Provide the [X, Y] coordinate of the cell's center where the given text is located.  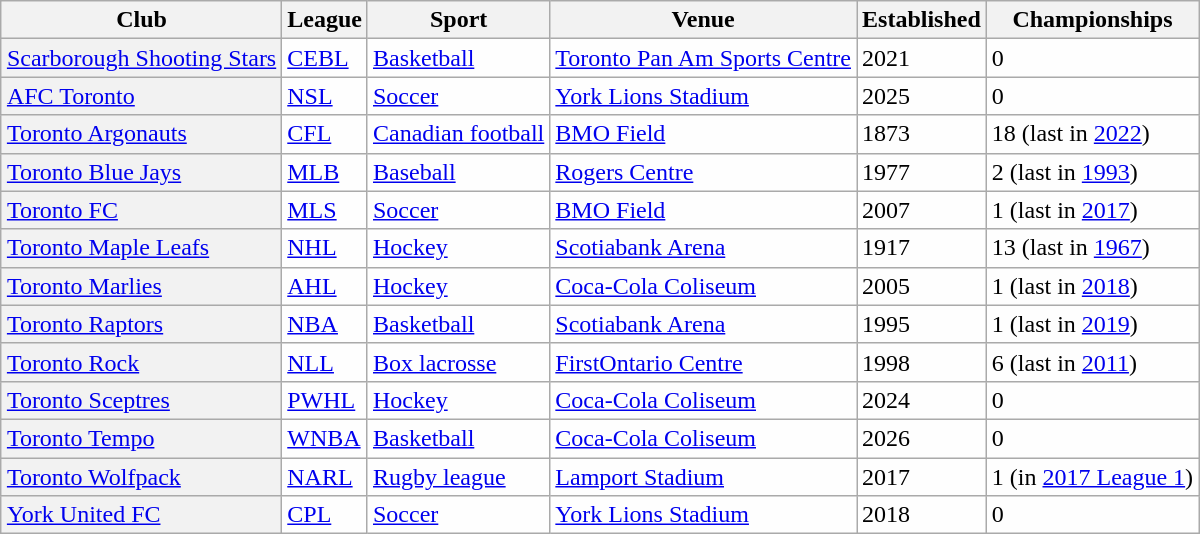
MLB [325, 172]
WNBA [325, 438]
1917 [922, 248]
NLL [325, 362]
Canadian football [458, 134]
FirstOntario Centre [704, 362]
Rogers Centre [704, 172]
Club [141, 20]
Toronto Rock [141, 362]
Toronto Maple Leafs [141, 248]
Box lacrosse [458, 362]
Established [922, 20]
Toronto Tempo [141, 438]
Toronto Raptors [141, 324]
Sport [458, 20]
2007 [922, 210]
2 (last in 1993) [1092, 172]
NBA [325, 324]
13 (last in 1967) [1092, 248]
MLS [325, 210]
Lamport Stadium [704, 477]
Rugby league [458, 477]
2026 [922, 438]
NSL [325, 96]
AHL [325, 286]
Baseball [458, 172]
CEBL [325, 58]
Scarborough Shooting Stars [141, 58]
2017 [922, 477]
Venue [704, 20]
1995 [922, 324]
PWHL [325, 400]
18 (last in 2022) [1092, 134]
Toronto Marlies [141, 286]
AFC Toronto [141, 96]
Toronto Wolfpack [141, 477]
2018 [922, 515]
1 (last in 2018) [1092, 286]
1 (last in 2019) [1092, 324]
1 (last in 2017) [1092, 210]
Toronto Blue Jays [141, 172]
2021 [922, 58]
1 (in 2017 League 1) [1092, 477]
1873 [922, 134]
York United FC [141, 515]
1998 [922, 362]
NHL [325, 248]
Toronto Sceptres [141, 400]
League [325, 20]
CFL [325, 134]
Toronto Pan Am Sports Centre [704, 58]
2025 [922, 96]
1977 [922, 172]
CPL [325, 515]
2024 [922, 400]
Championships [1092, 20]
6 (last in 2011) [1092, 362]
Toronto FC [141, 210]
NARL [325, 477]
2005 [922, 286]
Toronto Argonauts [141, 134]
